Extract the [X, Y] coordinate from the center of the cell holding the provided text.  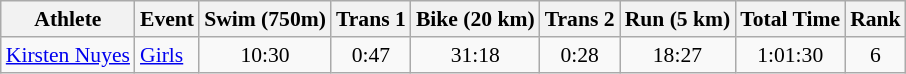
Kirsten Nuyes [68, 55]
Rank [876, 19]
0:28 [580, 55]
10:30 [265, 55]
Trans 1 [371, 19]
6 [876, 55]
Athlete [68, 19]
1:01:30 [790, 55]
Bike (20 km) [476, 19]
31:18 [476, 55]
Swim (750m) [265, 19]
18:27 [678, 55]
Girls [167, 55]
Trans 2 [580, 19]
0:47 [371, 55]
Run (5 km) [678, 19]
Total Time [790, 19]
Event [167, 19]
